From the cell containing the given text, extract its center point as [X, Y] coordinate. 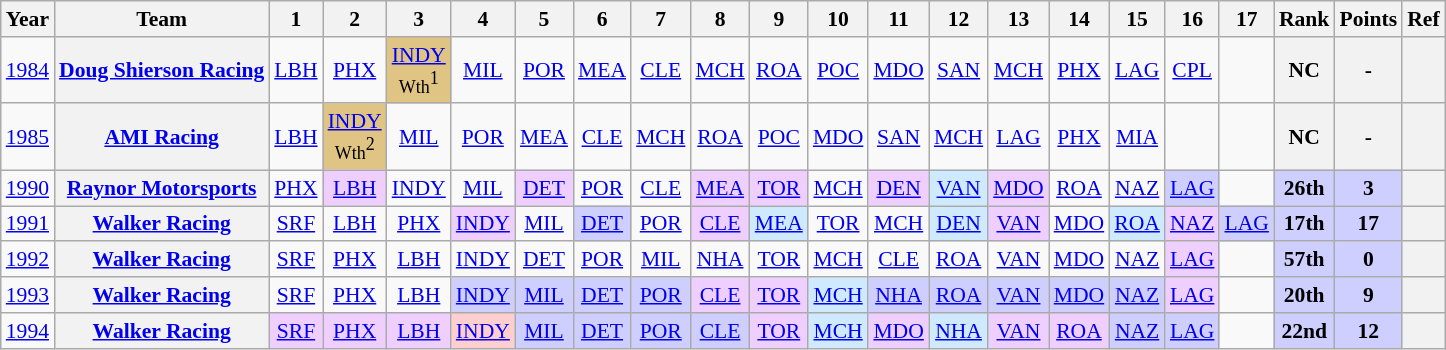
Doug Shierson Racing [162, 70]
10 [838, 19]
13 [1018, 19]
1993 [28, 295]
0 [1368, 260]
1991 [28, 224]
1985 [28, 138]
4 [483, 19]
26th [1304, 188]
1 [296, 19]
1994 [28, 331]
INDYWth2 [355, 138]
MIA [1137, 138]
Ref [1423, 19]
17th [1304, 224]
CPL [1192, 70]
Rank [1304, 19]
11 [898, 19]
15 [1137, 19]
5 [544, 19]
20th [1304, 295]
AMI Racing [162, 138]
22nd [1304, 331]
8 [720, 19]
Year [28, 19]
1990 [28, 188]
1984 [28, 70]
Team [162, 19]
2 [355, 19]
57th [1304, 260]
7 [660, 19]
1992 [28, 260]
6 [602, 19]
Raynor Motorsports [162, 188]
14 [1080, 19]
16 [1192, 19]
INDYWth1 [419, 70]
Points [1368, 19]
